Detect which cell encompasses the target text, then output its [x, y] center coordinate. 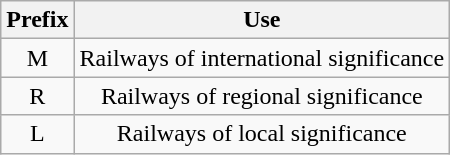
Railways of local significance [262, 134]
M [38, 58]
Railways of international significance [262, 58]
Prefix [38, 20]
Railways of regional significance [262, 96]
R [38, 96]
Use [262, 20]
L [38, 134]
